Capture the cell that displays the provided text and extract its [x, y] central coordinate. 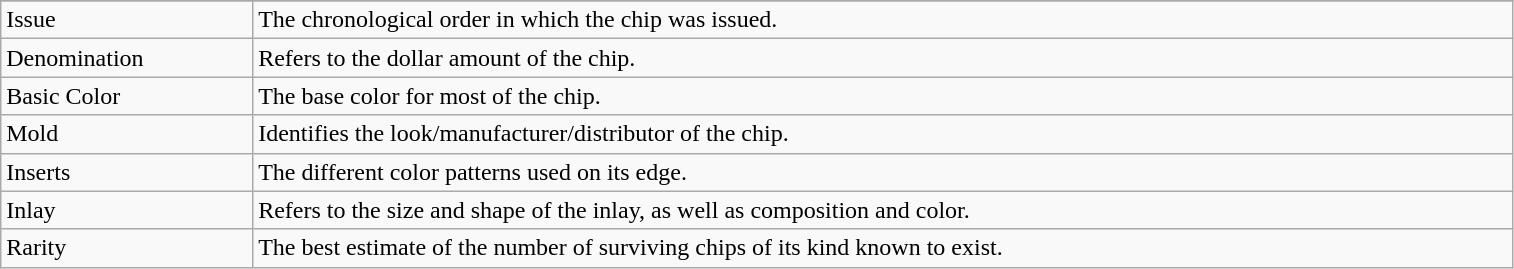
Rarity [127, 248]
Denomination [127, 58]
The different color patterns used on its edge. [882, 172]
The best estimate of the number of surviving chips of its kind known to exist. [882, 248]
Mold [127, 134]
Refers to the size and shape of the inlay, as well as composition and color. [882, 210]
Basic Color [127, 96]
Identifies the look/manufacturer/distributor of the chip. [882, 134]
Issue [127, 20]
Inlay [127, 210]
Refers to the dollar amount of the chip. [882, 58]
Inserts [127, 172]
The base color for most of the chip. [882, 96]
The chronological order in which the chip was issued. [882, 20]
